Find where the given text appears and provide that cell's center as (X, Y) coordinate. 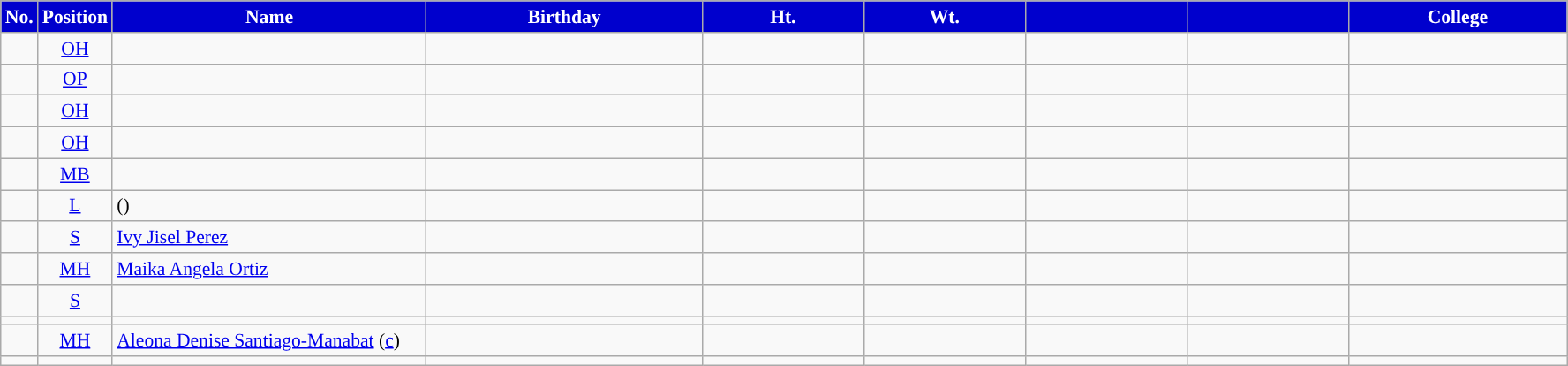
L (75, 206)
MB (75, 174)
Ivy Jisel Perez (269, 238)
Aleona Denise Santiago-Manabat (c) (269, 341)
No. (19, 17)
Ht. (782, 17)
Wt. (945, 17)
Maika Angela Ortiz (269, 269)
OP (75, 80)
() (269, 206)
Birthday (565, 17)
College (1458, 17)
Position (75, 17)
Name (269, 17)
